Return (x, y) of the center of cell containing provided text 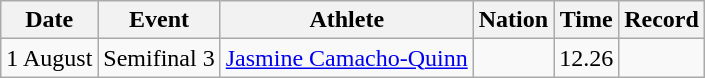
12.26 (586, 58)
Record (662, 20)
Nation (513, 20)
Semifinal 3 (159, 58)
1 August (50, 58)
Time (586, 20)
Jasmine Camacho-Quinn (346, 58)
Event (159, 20)
Date (50, 20)
Athlete (346, 20)
